Provide the (X, Y) coordinate of the cell's center where the given text is located.  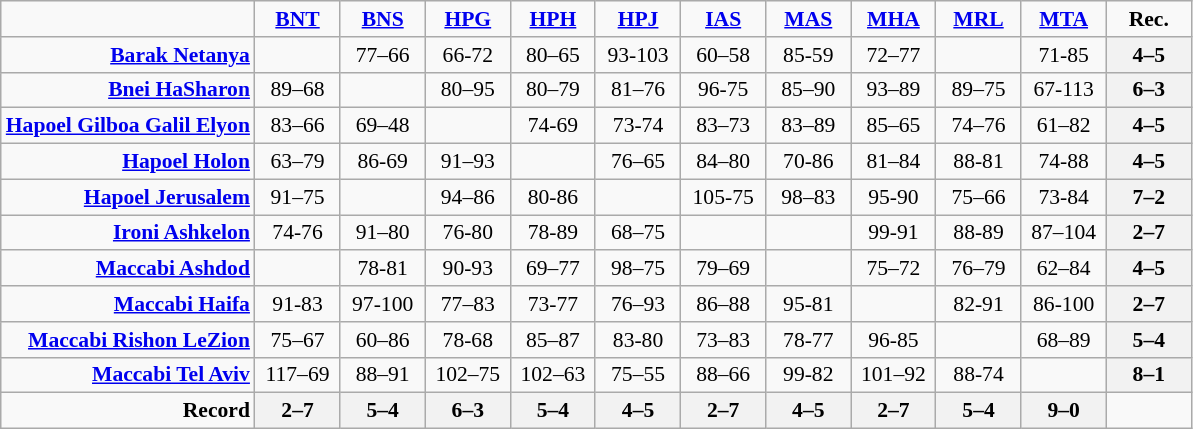
88-81 (978, 162)
69–77 (552, 269)
91–80 (382, 233)
78-68 (468, 340)
Hapoel Holon (128, 162)
93-103 (638, 55)
66-72 (468, 55)
95-81 (808, 304)
99-91 (894, 233)
77–66 (382, 55)
71-85 (1064, 55)
88-89 (978, 233)
68–89 (1064, 340)
74-69 (552, 126)
IAS (724, 19)
80–65 (552, 55)
86–88 (724, 304)
88–66 (724, 375)
Record (128, 411)
83-80 (638, 340)
81–84 (894, 162)
98–75 (638, 269)
8–1 (1148, 375)
Maccabi Haifa (128, 304)
97-100 (382, 304)
HPG (468, 19)
MTA (1064, 19)
61–82 (1064, 126)
94–86 (468, 197)
Maccabi Tel Aviv (128, 375)
76–79 (978, 269)
83–73 (724, 126)
Bnei HaSharon (128, 90)
93–89 (894, 90)
75–66 (978, 197)
85-59 (808, 55)
76-80 (468, 233)
105-75 (724, 197)
67-113 (1064, 90)
91–93 (468, 162)
85–65 (894, 126)
80-86 (552, 197)
80–95 (468, 90)
89–68 (298, 90)
73-77 (552, 304)
91-83 (298, 304)
98–83 (808, 197)
Maccabi Ashdod (128, 269)
84–80 (724, 162)
Hapoel Jerusalem (128, 197)
81–76 (638, 90)
78-81 (382, 269)
63–79 (298, 162)
62–84 (1064, 269)
90-93 (468, 269)
79–69 (724, 269)
88–91 (382, 375)
91–75 (298, 197)
78-89 (552, 233)
96-85 (894, 340)
80–79 (552, 90)
74-76 (298, 233)
89–75 (978, 90)
Ironi Ashkelon (128, 233)
Hapoel Gilboa Galil Elyon (128, 126)
60–58 (724, 55)
MHA (894, 19)
73-74 (638, 126)
83–89 (808, 126)
BNS (382, 19)
77–83 (468, 304)
86-100 (1064, 304)
HPJ (638, 19)
101–92 (894, 375)
69–48 (382, 126)
86-69 (382, 162)
75–55 (638, 375)
102–75 (468, 375)
76–65 (638, 162)
72–77 (894, 55)
Maccabi Rishon LeZion (128, 340)
102–63 (552, 375)
83–66 (298, 126)
76–93 (638, 304)
95-90 (894, 197)
85–90 (808, 90)
117–69 (298, 375)
78-77 (808, 340)
88-74 (978, 375)
85–87 (552, 340)
7–2 (1148, 197)
74–76 (978, 126)
HPH (552, 19)
68–75 (638, 233)
96-75 (724, 90)
75–67 (298, 340)
MAS (808, 19)
MRL (978, 19)
74-88 (1064, 162)
87–104 (1064, 233)
Rec. (1148, 19)
60–86 (382, 340)
73-84 (1064, 197)
82-91 (978, 304)
73–83 (724, 340)
9–0 (1064, 411)
75–72 (894, 269)
BNT (298, 19)
Barak Netanya (128, 55)
70-86 (808, 162)
99-82 (808, 375)
